Find where the given text appears and provide that cell's center as (x, y) coordinate. 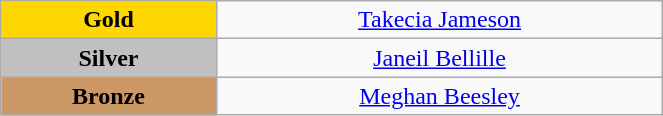
Janeil Bellille (440, 58)
Takecia Jameson (440, 20)
Gold (108, 20)
Silver (108, 58)
Meghan Beesley (440, 96)
Bronze (108, 96)
